Capture the cell that displays the provided text and extract its [X, Y] central coordinate. 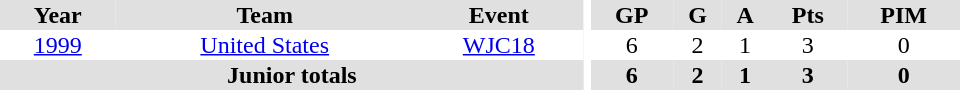
G [698, 15]
Event [499, 15]
Team [265, 15]
United States [265, 45]
Pts [808, 15]
Year [58, 15]
GP [632, 15]
1999 [58, 45]
A [745, 15]
WJC18 [499, 45]
PIM [904, 15]
Junior totals [292, 75]
